Determine the [X, Y] coordinate at the center of the cell enclosing the given text.  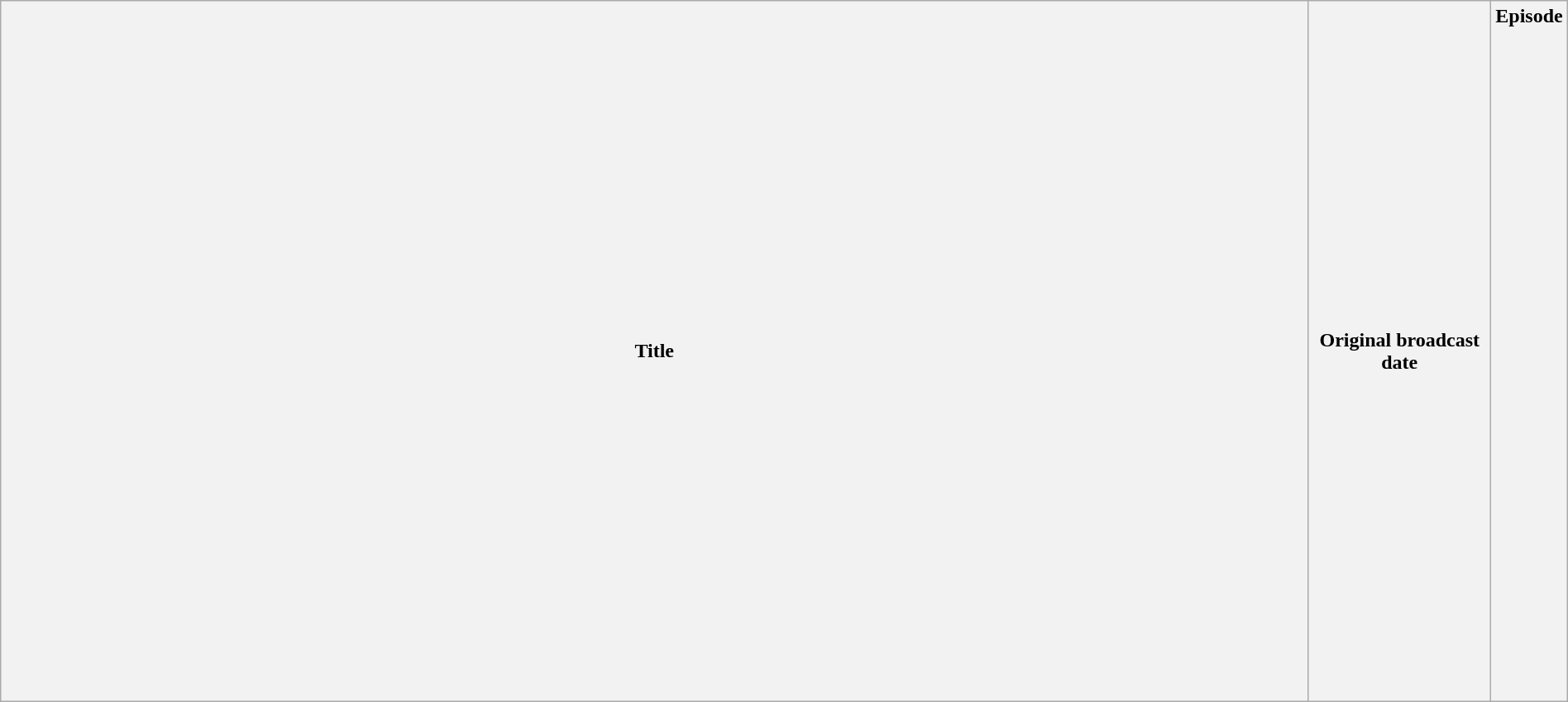
Original broadcast date [1399, 351]
Title [655, 351]
Episode [1529, 351]
